Output the [X, Y] coordinate of the center of the cell containing the given text.  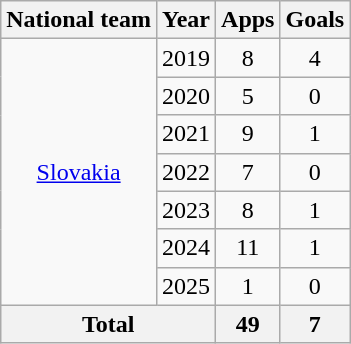
2024 [186, 248]
Total [108, 324]
11 [248, 248]
5 [248, 96]
49 [248, 324]
4 [315, 58]
9 [248, 134]
Slovakia [79, 172]
Apps [248, 20]
Goals [315, 20]
Year [186, 20]
2019 [186, 58]
2020 [186, 96]
National team [79, 20]
2022 [186, 172]
2025 [186, 286]
2023 [186, 210]
2021 [186, 134]
